Return the [x, y] coordinate for the center point of the cell that contains the specified text.  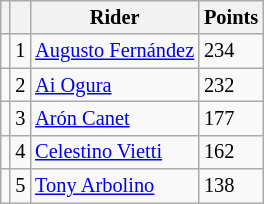
162 [231, 152]
1 [20, 51]
Arón Canet [114, 118]
Augusto Fernández [114, 51]
3 [20, 118]
4 [20, 152]
Tony Arbolino [114, 186]
138 [231, 186]
Ai Ogura [114, 85]
Rider [114, 17]
232 [231, 85]
177 [231, 118]
234 [231, 51]
Points [231, 17]
2 [20, 85]
Celestino Vietti [114, 152]
5 [20, 186]
